Find where the given text appears and provide that cell's center as (X, Y) coordinate. 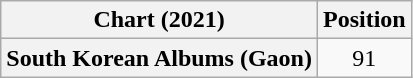
91 (364, 58)
Chart (2021) (160, 20)
South Korean Albums (Gaon) (160, 58)
Position (364, 20)
